Return [X, Y] of the center of cell containing provided text 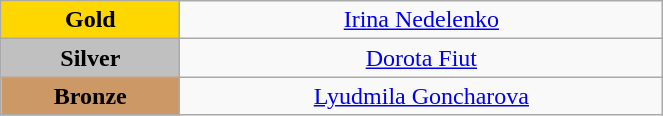
Bronze [90, 96]
Dorota Fiut [422, 58]
Lyudmila Goncharova [422, 96]
Silver [90, 58]
Gold [90, 20]
Irina Nedelenko [422, 20]
